Identify which cell holds the provided text, then report its [X, Y] central coordinate. 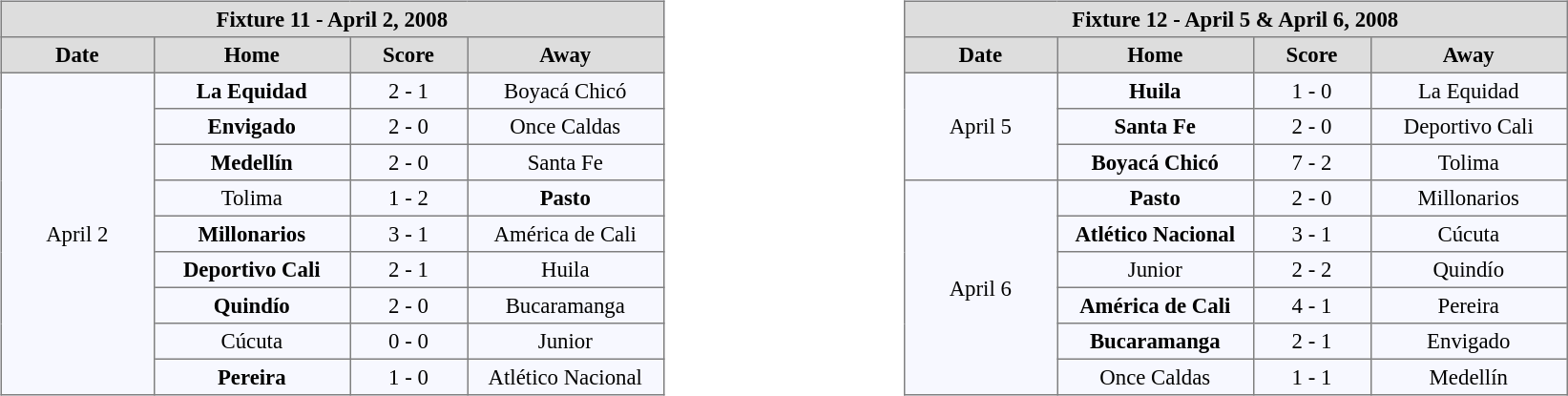
April 2 [76, 234]
Fixture 11 - April 2, 2008 [331, 19]
0 - 0 [408, 342]
April 5 [980, 126]
1 - 1 [1311, 377]
7 - 2 [1311, 162]
Fixture 12 - April 5 & April 6, 2008 [1235, 19]
2 - 2 [1311, 270]
April 6 [980, 288]
4 - 1 [1311, 305]
1 - 2 [408, 198]
